Capture the cell that displays the provided text and extract its (X, Y) central coordinate. 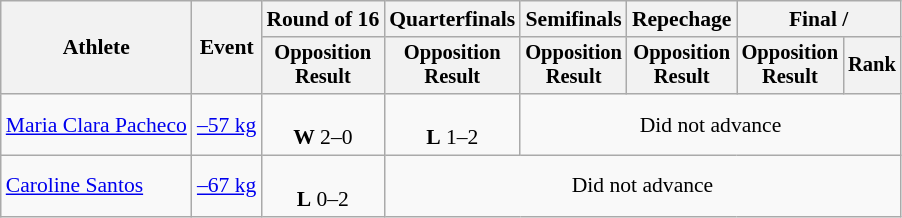
–67 kg (226, 186)
Repechage (682, 19)
Quarterfinals (452, 19)
Round of 16 (322, 19)
Caroline Santos (96, 186)
Athlete (96, 48)
Maria Clara Pacheco (96, 124)
Rank (872, 66)
W 2–0 (322, 124)
Final / (819, 19)
L 0–2 (322, 186)
L 1–2 (452, 124)
Event (226, 48)
Semifinals (574, 19)
–57 kg (226, 124)
